From the cell containing the given text, extract its center point as [x, y] coordinate. 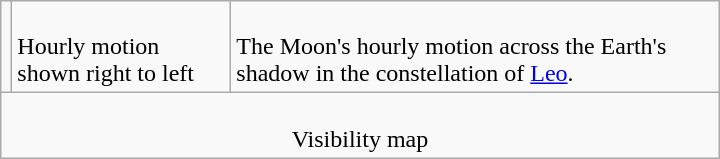
Visibility map [360, 126]
Hourly motion shown right to left [122, 47]
The Moon's hourly motion across the Earth's shadow in the constellation of Leo. [475, 47]
